Output the [X, Y] coordinate of the center of the cell containing the given text.  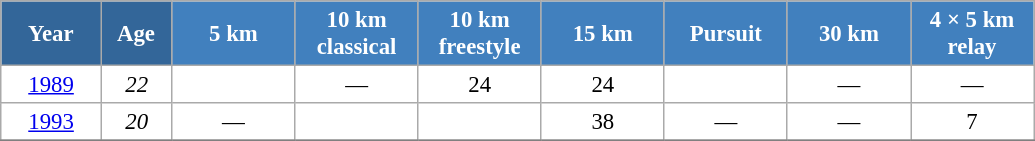
20 [136, 122]
Year [52, 34]
10 km classical [356, 34]
10 km freestyle [480, 34]
5 km [234, 34]
Pursuit [726, 34]
1989 [52, 85]
4 × 5 km relay [972, 34]
7 [972, 122]
1993 [52, 122]
Age [136, 34]
15 km [602, 34]
22 [136, 85]
30 km [848, 34]
38 [602, 122]
